Output the [x, y] coordinate of the center of the cell containing the given text.  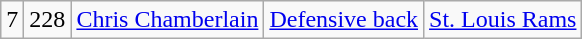
Chris Chamberlain [168, 20]
St. Louis Rams [503, 20]
228 [48, 20]
Defensive back [344, 20]
7 [12, 20]
